Output the (X, Y) coordinate of the center of the cell containing the given text.  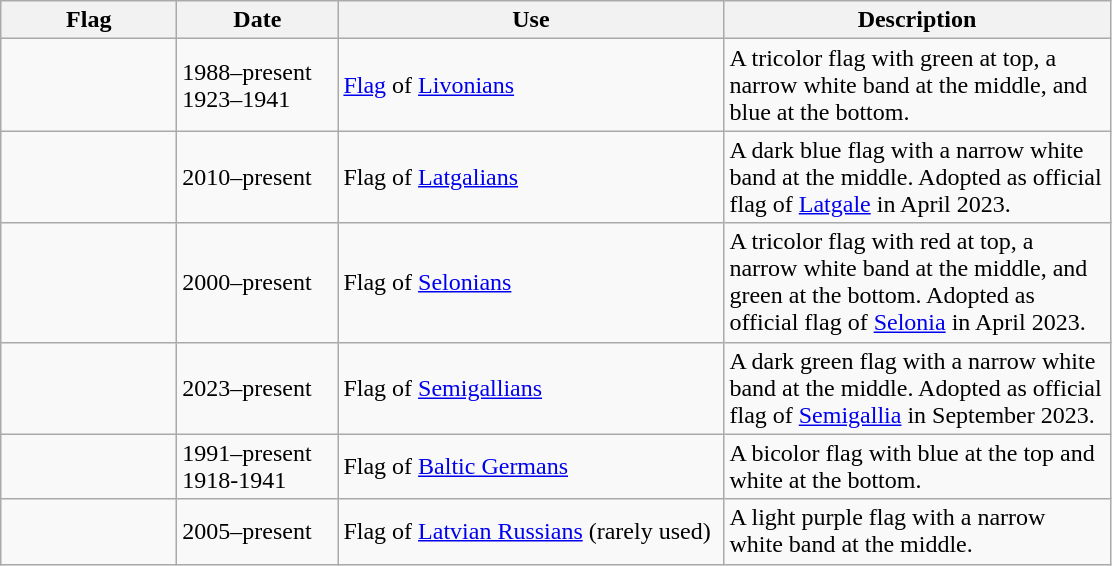
A dark green flag with a narrow white band at the middle. Adopted as official flag of Semigallia in September 2023. (917, 388)
Flag of Latvian Russians (rarely used) (531, 532)
A tricolor flag with green at top, a narrow white band at the middle, and blue at the bottom. (917, 85)
A bicolor flag with blue at the top and white at the bottom. (917, 466)
Date (258, 20)
2000–present (258, 282)
Flag of Semigallians (531, 388)
A dark blue flag with a narrow white band at the middle. Adopted as official flag of Latgale in April 2023. (917, 177)
Flag of Selonians (531, 282)
1991–present1918-1941 (258, 466)
Flag of Latgalians (531, 177)
A light purple flag with a narrow white band at the middle. (917, 532)
Flag (89, 20)
Flag of Livonians (531, 85)
2010–present (258, 177)
Use (531, 20)
Description (917, 20)
1988–present1923–1941 (258, 85)
2023–present (258, 388)
2005–present (258, 532)
A tricolor flag with red at top, a narrow white band at the middle, and green at the bottom. Adopted as official flag of Selonia in April 2023. (917, 282)
Flag of Baltic Germans (531, 466)
